For the text-containing cell, return its midpoint in (X, Y) coordinate format. 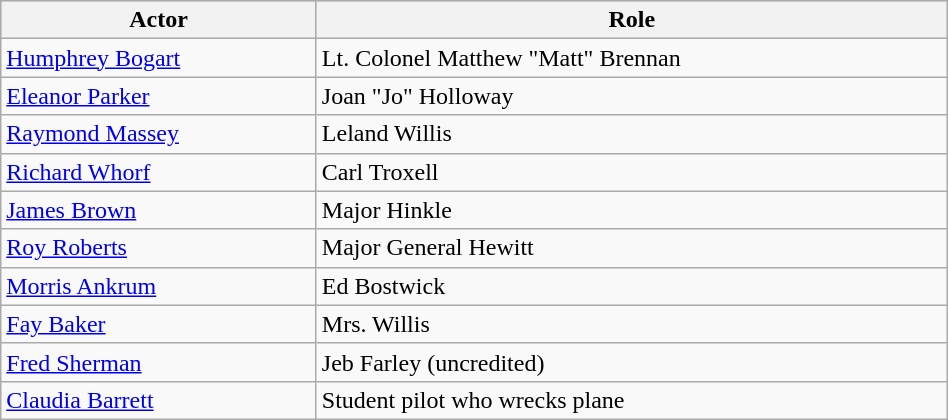
James Brown (159, 210)
Humphrey Bogart (159, 58)
Joan "Jo" Holloway (632, 96)
Claudia Barrett (159, 400)
Eleanor Parker (159, 96)
Jeb Farley (uncredited) (632, 362)
Mrs. Willis (632, 324)
Carl Troxell (632, 172)
Major Hinkle (632, 210)
Lt. Colonel Matthew "Matt" Brennan (632, 58)
Ed Bostwick (632, 286)
Morris Ankrum (159, 286)
Role (632, 20)
Richard Whorf (159, 172)
Leland Willis (632, 134)
Fred Sherman (159, 362)
Student pilot who wrecks plane (632, 400)
Raymond Massey (159, 134)
Roy Roberts (159, 248)
Major General Hewitt (632, 248)
Fay Baker (159, 324)
Actor (159, 20)
